Scan for the cell matching the given text and deliver its [x, y] coordinate at center. 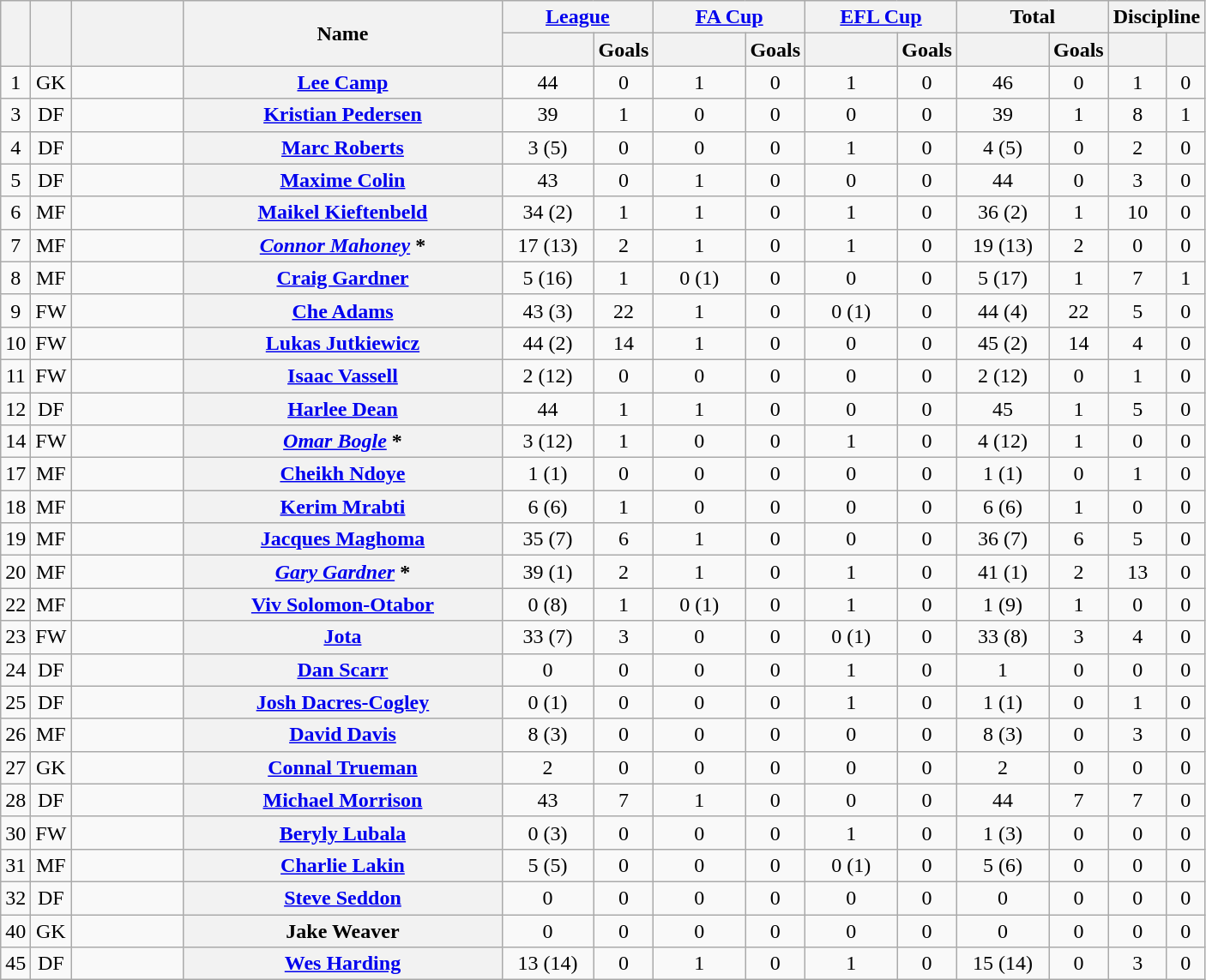
Charlie Lakin [343, 865]
Gary Gardner * [343, 572]
Omar Bogle * [343, 442]
Harlee Dean [343, 409]
Kristian Pedersen [343, 115]
27 [15, 767]
4 (12) [1002, 442]
30 [15, 833]
39 (1) [547, 572]
4 (5) [1002, 147]
Beryly Lubala [343, 833]
Marc Roberts [343, 147]
31 [15, 865]
Lee Camp [343, 82]
26 [15, 735]
Steve Seddon [343, 898]
34 (2) [547, 213]
44 (2) [547, 343]
40 [15, 930]
Jota [343, 637]
1 (3) [1002, 833]
5 (16) [547, 278]
Che Adams [343, 310]
23 [15, 637]
Michael Morrison [343, 800]
5 (6) [1002, 865]
25 [15, 702]
18 [15, 507]
FA Cup [729, 17]
13 [1137, 572]
19 (13) [1002, 245]
Lukas Jutkiewicz [343, 343]
Wes Harding [343, 964]
12 [15, 409]
0 (8) [547, 604]
Jake Weaver [343, 930]
3 (12) [547, 442]
17 (13) [547, 245]
David Davis [343, 735]
19 [15, 539]
Connal Trueman [343, 767]
League [578, 17]
46 [1002, 82]
Craig Gardner [343, 278]
Cheikh Ndoye [343, 474]
43 (3) [547, 310]
Maikel Kieftenbeld [343, 213]
Total [1033, 17]
3 (5) [547, 147]
13 (14) [547, 964]
41 (1) [1002, 572]
Discipline [1156, 17]
33 (7) [547, 637]
9 [15, 310]
0 (3) [547, 833]
17 [15, 474]
Maxime Colin [343, 180]
Dan Scarr [343, 670]
24 [15, 670]
Jacques Maghoma [343, 539]
5 (5) [547, 865]
Viv Solomon-Otabor [343, 604]
Isaac Vassell [343, 376]
5 (17) [1002, 278]
20 [15, 572]
35 (7) [547, 539]
28 [15, 800]
Connor Mahoney * [343, 245]
44 (4) [1002, 310]
Name [343, 33]
1 (9) [1002, 604]
36 (2) [1002, 213]
45 (2) [1002, 343]
36 (7) [1002, 539]
15 (14) [1002, 964]
11 [15, 376]
32 [15, 898]
Kerim Mrabti [343, 507]
33 (8) [1002, 637]
EFL Cup [882, 17]
Josh Dacres-Cogley [343, 702]
